Determine the (x, y) coordinate at the center of the cell enclosing the given text.  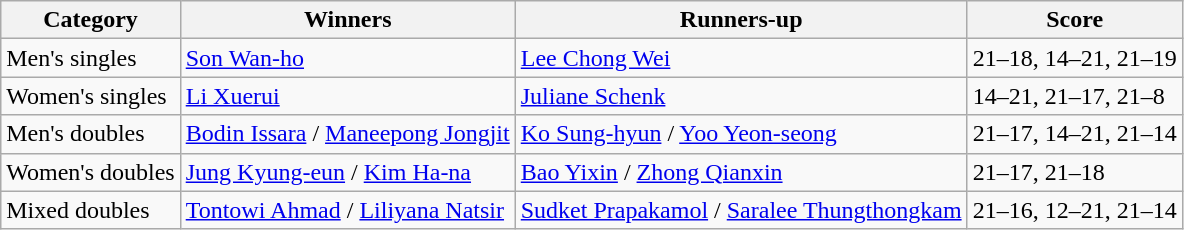
Women's singles (90, 96)
Juliane Schenk (741, 96)
Mixed doubles (90, 210)
21–17, 21–18 (1074, 172)
Bodin Issara / Maneepong Jongjit (348, 134)
14–21, 21–17, 21–8 (1074, 96)
Men's singles (90, 58)
Men's doubles (90, 134)
Lee Chong Wei (741, 58)
Jung Kyung-eun / Kim Ha-na (348, 172)
Women's doubles (90, 172)
Son Wan-ho (348, 58)
Bao Yixin / Zhong Qianxin (741, 172)
Li Xuerui (348, 96)
Winners (348, 20)
Sudket Prapakamol / Saralee Thungthongkam (741, 210)
Category (90, 20)
Tontowi Ahmad / Liliyana Natsir (348, 210)
Score (1074, 20)
21–17, 14–21, 21–14 (1074, 134)
21–16, 12–21, 21–14 (1074, 210)
21–18, 14–21, 21–19 (1074, 58)
Ko Sung-hyun / Yoo Yeon-seong (741, 134)
Runners-up (741, 20)
